Determine the (x, y) coordinate at the center of the cell enclosing the given text.  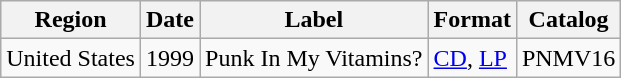
PNMV16 (568, 58)
Catalog (568, 20)
Punk In My Vitamins? (314, 58)
United States (71, 58)
CD, LP (472, 58)
Label (314, 20)
Date (170, 20)
Format (472, 20)
1999 (170, 58)
Region (71, 20)
